For the text-containing cell, return its midpoint in [X, Y] coordinate format. 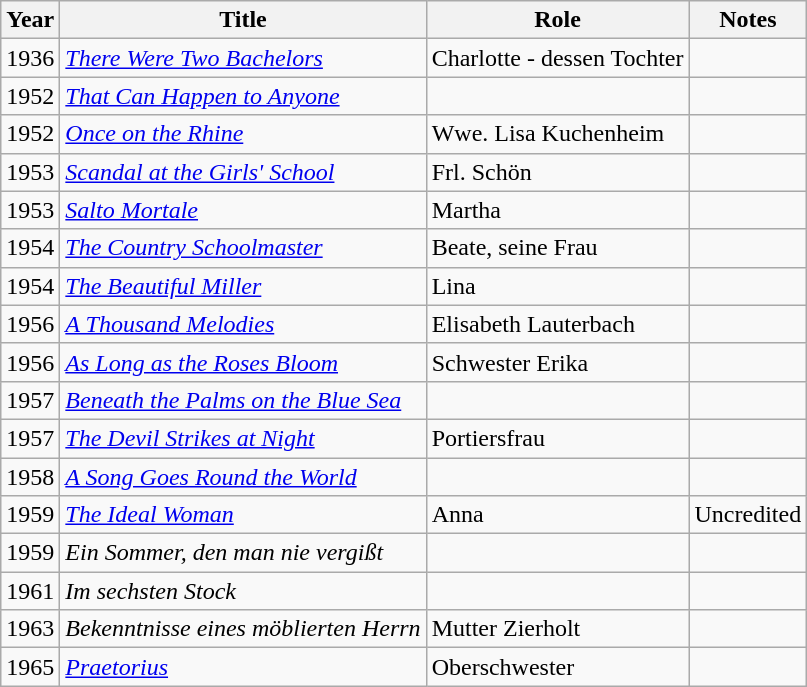
Portiersfrau [558, 438]
1963 [30, 629]
Title [243, 20]
Mutter Zierholt [558, 629]
Beate, seine Frau [558, 248]
1936 [30, 58]
The Country Schoolmaster [243, 248]
A Song Goes Round the World [243, 477]
Notes [748, 20]
A Thousand Melodies [243, 324]
Year [30, 20]
Role [558, 20]
Charlotte - dessen Tochter [558, 58]
Martha [558, 210]
Elisabeth Lauterbach [558, 324]
There Were Two Bachelors [243, 58]
The Beautiful Miller [243, 286]
Salto Mortale [243, 210]
Frl. Schön [558, 172]
Ein Sommer, den man nie vergißt [243, 553]
Schwester Erika [558, 362]
Im sechsten Stock [243, 591]
Uncredited [748, 515]
Lina [558, 286]
1965 [30, 667]
Praetorius [243, 667]
As Long as the Roses Bloom [243, 362]
Anna [558, 515]
The Ideal Woman [243, 515]
Wwe. Lisa Kuchenheim [558, 134]
1958 [30, 477]
Beneath the Palms on the Blue Sea [243, 400]
Scandal at the Girls' School [243, 172]
Bekenntnisse eines möblierten Herrn [243, 629]
Once on the Rhine [243, 134]
The Devil Strikes at Night [243, 438]
1961 [30, 591]
Oberschwester [558, 667]
That Can Happen to Anyone [243, 96]
